Pinpoint the cell where the given text exists, returning its (x, y) midpoint coordinate. 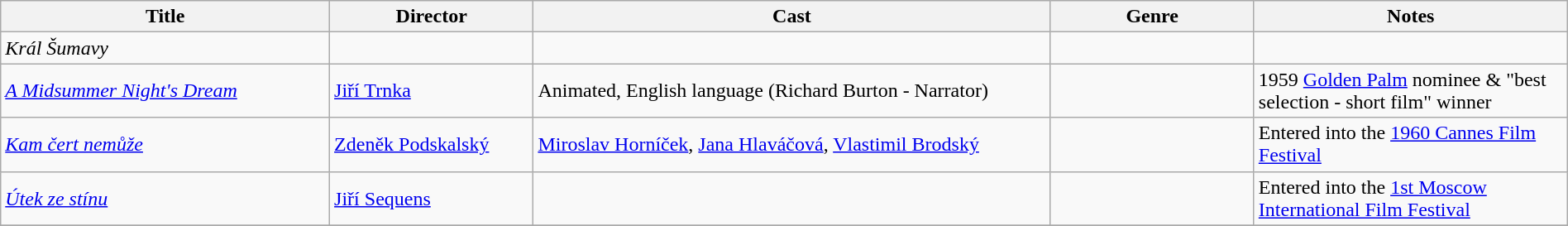
Genre (1152, 17)
Animated, English language (Richard Burton - Narrator) (792, 91)
1959 Golden Palm nominee & "best selection - short film" winner (1411, 91)
Title (165, 17)
Miroslav Horníček, Jana Hlaváčová, Vlastimil Brodský (792, 144)
A Midsummer Night's Dream (165, 91)
Entered into the 1960 Cannes Film Festival (1411, 144)
Král Šumavy (165, 48)
Cast (792, 17)
Zdeněk Podskalský (432, 144)
Kam čert nemůže (165, 144)
Entered into the 1st Moscow International Film Festival (1411, 199)
Jiří Trnka (432, 91)
Notes (1411, 17)
Director (432, 17)
Útek ze stínu (165, 199)
Jiří Sequens (432, 199)
